Pinpoint the cell where the given text exists, returning its [X, Y] midpoint coordinate. 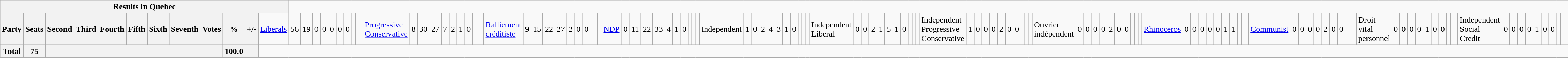
Independent Progressive Conservative [943, 29]
Rhinoceros [1162, 29]
3 [779, 29]
19 [307, 29]
Progressive Conservative [386, 29]
Party [12, 29]
Liberals [273, 29]
Independent Liberal [831, 29]
Fourth [112, 29]
30 [423, 29]
11 [635, 29]
+/- [252, 29]
Independent [722, 29]
Results in Quebec [145, 7]
100.0 [234, 51]
Ouvrier indépendent [1054, 29]
NDP [611, 29]
Seats [34, 29]
Third [86, 29]
% [234, 29]
Total [12, 51]
33 [659, 29]
Second [60, 29]
Seventh [185, 29]
Communist [1269, 29]
75 [34, 51]
Ralliement créditiste [503, 29]
5 [889, 29]
8 [413, 29]
56 [294, 29]
Votes [212, 29]
Fifth [137, 29]
9 [527, 29]
Droit vital personnel [1374, 29]
7 [445, 29]
Independent Social Credit [1480, 29]
Sixth [158, 29]
15 [537, 29]
